Capture the cell that displays the provided text and extract its [x, y] central coordinate. 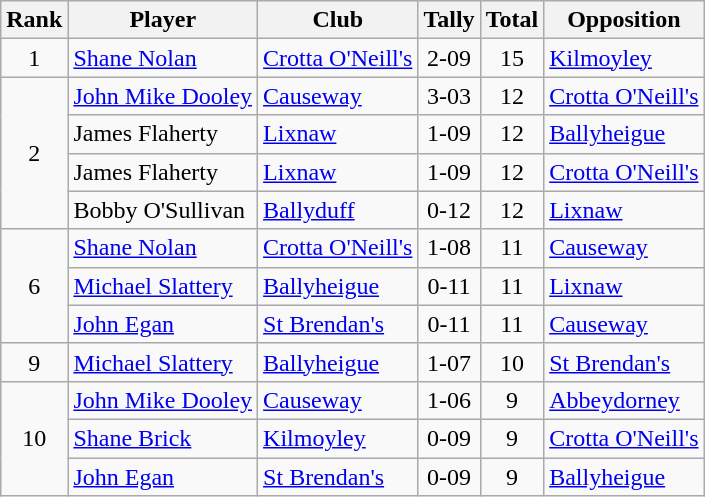
Tally [449, 20]
Opposition [624, 20]
Shane Brick [163, 438]
Rank [34, 20]
1-06 [449, 400]
1-08 [449, 248]
2 [34, 153]
6 [34, 286]
0-12 [449, 210]
Total [512, 20]
Club [338, 20]
15 [512, 58]
Ballyduff [338, 210]
1 [34, 58]
2-09 [449, 58]
Player [163, 20]
Bobby O'Sullivan [163, 210]
Abbeydorney [624, 400]
1-07 [449, 362]
3-03 [449, 96]
